Return the (X, Y) coordinate for the center point of the cell that contains the specified text.  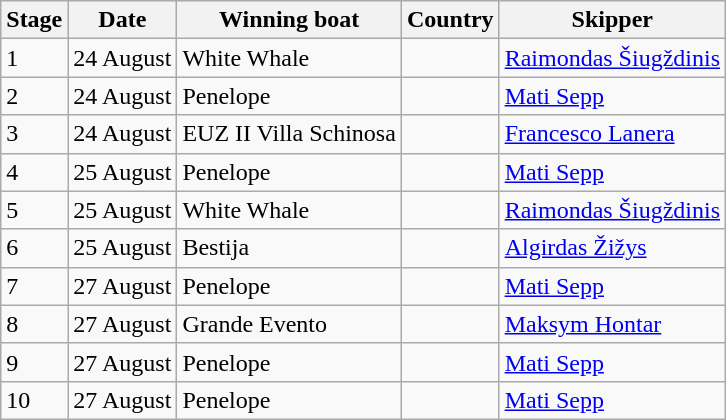
10 (34, 400)
3 (34, 134)
6 (34, 248)
9 (34, 362)
Date (122, 20)
Stage (34, 20)
Grande Evento (289, 324)
1 (34, 58)
Bestija (289, 248)
8 (34, 324)
Algirdas Žižys (612, 248)
2 (34, 96)
7 (34, 286)
4 (34, 172)
Francesco Lanera (612, 134)
Country (450, 20)
Winning boat (289, 20)
Skipper (612, 20)
5 (34, 210)
EUZ II Villa Schinosa (289, 134)
Maksym Hontar (612, 324)
